Locate the cell with the specified text and output its [X, Y] center coordinate. 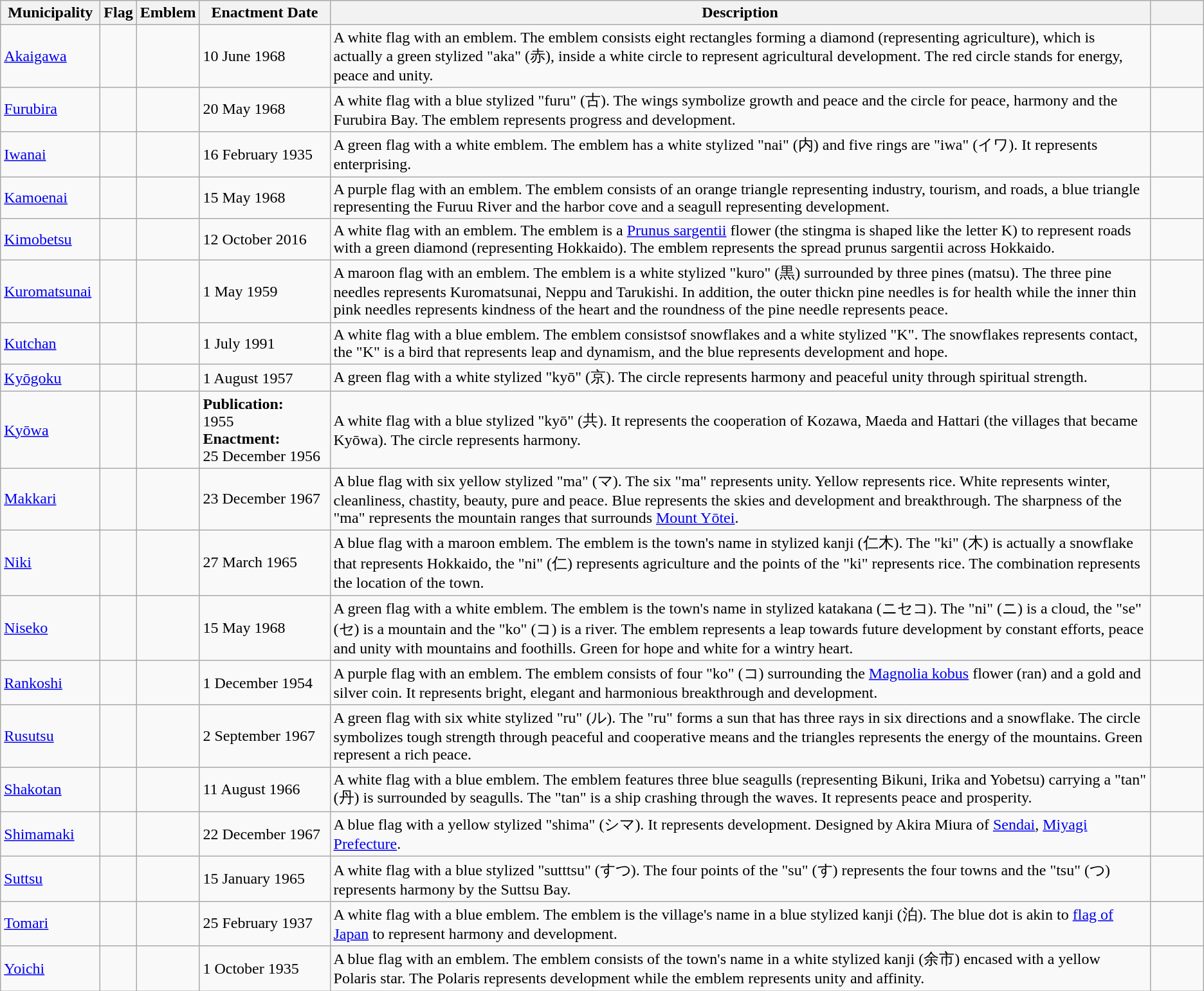
22 December 1967 [265, 834]
Kutchan [50, 343]
Furubira [50, 109]
Akaigawa [50, 57]
10 June 1968 [265, 57]
2 September 1967 [265, 736]
Emblem [168, 13]
Flag [118, 13]
Kuromatsunai [50, 292]
16 February 1935 [265, 154]
1 May 1959 [265, 292]
1 July 1991 [265, 343]
1 August 1957 [265, 378]
27 March 1965 [265, 562]
12 October 2016 [265, 239]
1 October 1935 [265, 968]
A green flag with a white emblem. The emblem has a white stylized "nai" (内) and five rings are "iwa" (イワ). It represents enterprising. [740, 154]
Kimobetsu [50, 239]
Tomari [50, 923]
Shakotan [50, 790]
20 May 1968 [265, 109]
Publication:1955Enactment:25 December 1956 [265, 430]
Kamoenai [50, 197]
11 August 1966 [265, 790]
Description [740, 13]
Iwanai [50, 154]
A green flag with a white stylized "kyō" (京). The circle represents harmony and peaceful unity through spiritual strength. [740, 378]
Municipality [50, 13]
Shimamaki [50, 834]
Rankoshi [50, 683]
Niseko [50, 628]
Kyōgoku [50, 378]
Niki [50, 562]
15 January 1965 [265, 879]
Makkari [50, 499]
Enactment Date [265, 13]
Yoichi [50, 968]
Rusutsu [50, 736]
23 December 1967 [265, 499]
Kyōwa [50, 430]
25 February 1937 [265, 923]
1 December 1954 [265, 683]
Suttsu [50, 879]
A blue flag with a yellow stylized "shima" (シマ). It represents development. Designed by Akira Miura of Sendai, Miyagi Prefecture. [740, 834]
